Identify which cell holds the provided text, then report its (x, y) central coordinate. 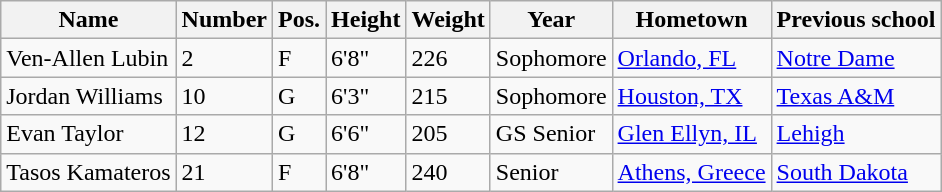
12 (224, 134)
Evan Taylor (88, 134)
240 (448, 172)
Orlando, FL (692, 58)
Previous school (856, 20)
Tasos Kamateros (88, 172)
6'6" (366, 134)
Height (366, 20)
Glen Ellyn, IL (692, 134)
South Dakota (856, 172)
Jordan Williams (88, 96)
Houston, TX (692, 96)
Texas A&M (856, 96)
Weight (448, 20)
Hometown (692, 20)
Lehigh (856, 134)
6'3" (366, 96)
Year (551, 20)
2 (224, 58)
Name (88, 20)
Senior (551, 172)
10 (224, 96)
215 (448, 96)
226 (448, 58)
Athens, Greece (692, 172)
Pos. (298, 20)
GS Senior (551, 134)
21 (224, 172)
Ven-Allen Lubin (88, 58)
Number (224, 20)
Notre Dame (856, 58)
205 (448, 134)
